Scan for the cell matching the given text and deliver its [X, Y] coordinate at center. 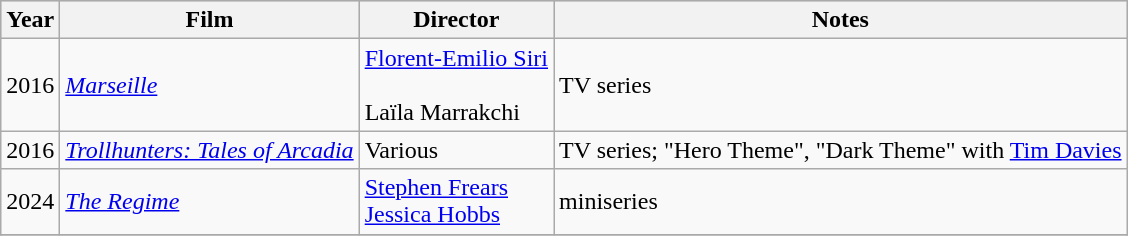
TV series; "Hero Theme", "Dark Theme" with Tim Davies [841, 150]
Florent-Emilio SiriLaïla Marrakchi [456, 85]
2024 [30, 202]
Stephen FrearsJessica Hobbs [456, 202]
Various [456, 150]
Film [210, 20]
Trollhunters: Tales of Arcadia [210, 150]
Marseille [210, 85]
Notes [841, 20]
TV series [841, 85]
miniseries [841, 202]
Year [30, 20]
Director [456, 20]
The Regime [210, 202]
